Locate the cell with the specified text and output its [x, y] center coordinate. 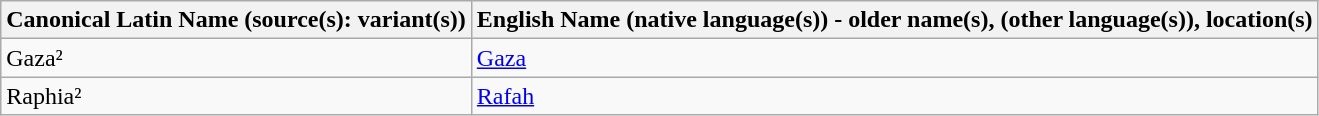
English Name (native language(s)) - older name(s), (other language(s)), location(s) [894, 20]
Rafah [894, 96]
Gaza [894, 58]
Gaza² [236, 58]
Canonical Latin Name (source(s): variant(s)) [236, 20]
Raphia² [236, 96]
